Locate the cell with the specified text and output its (X, Y) center coordinate. 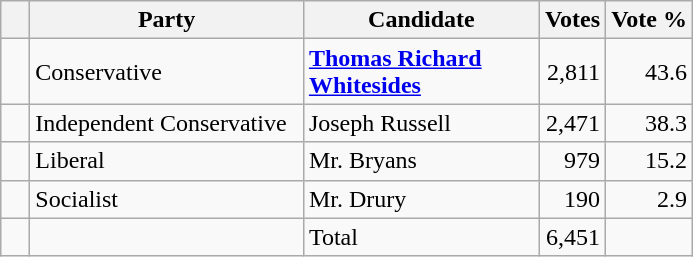
2.9 (650, 199)
6,451 (572, 237)
Independent Conservative (167, 123)
Socialist (167, 199)
Votes (572, 20)
15.2 (650, 161)
Thomas Richard Whitesides (421, 72)
Party (167, 20)
2,471 (572, 123)
Liberal (167, 161)
Joseph Russell (421, 123)
Vote % (650, 20)
Conservative (167, 72)
38.3 (650, 123)
Mr. Bryans (421, 161)
Total (421, 237)
979 (572, 161)
43.6 (650, 72)
2,811 (572, 72)
Mr. Drury (421, 199)
Candidate (421, 20)
190 (572, 199)
